Identify which cell holds the provided text, then report its (X, Y) central coordinate. 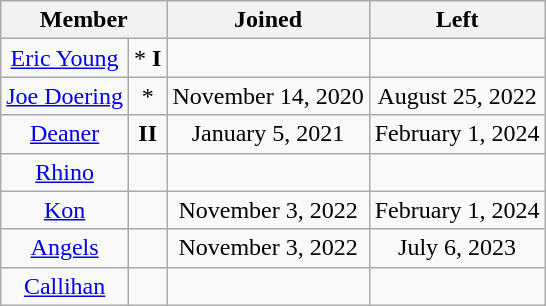
Angels (65, 248)
August 25, 2022 (457, 96)
* I (147, 58)
Joe Doering (65, 96)
Deaner (65, 134)
Kon (65, 210)
November 14, 2020 (268, 96)
Eric Young (65, 58)
* (147, 96)
Joined (268, 20)
Member (84, 20)
July 6, 2023 (457, 248)
II (147, 134)
Left (457, 20)
Rhino (65, 172)
January 5, 2021 (268, 134)
Callihan (65, 286)
